Detect which cell encompasses the target text, then output its [X, Y] center coordinate. 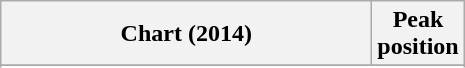
Chart (2014) [186, 34]
Peak position [418, 34]
